Search for the cell housing the specified text and yield its (X, Y) center coordinate. 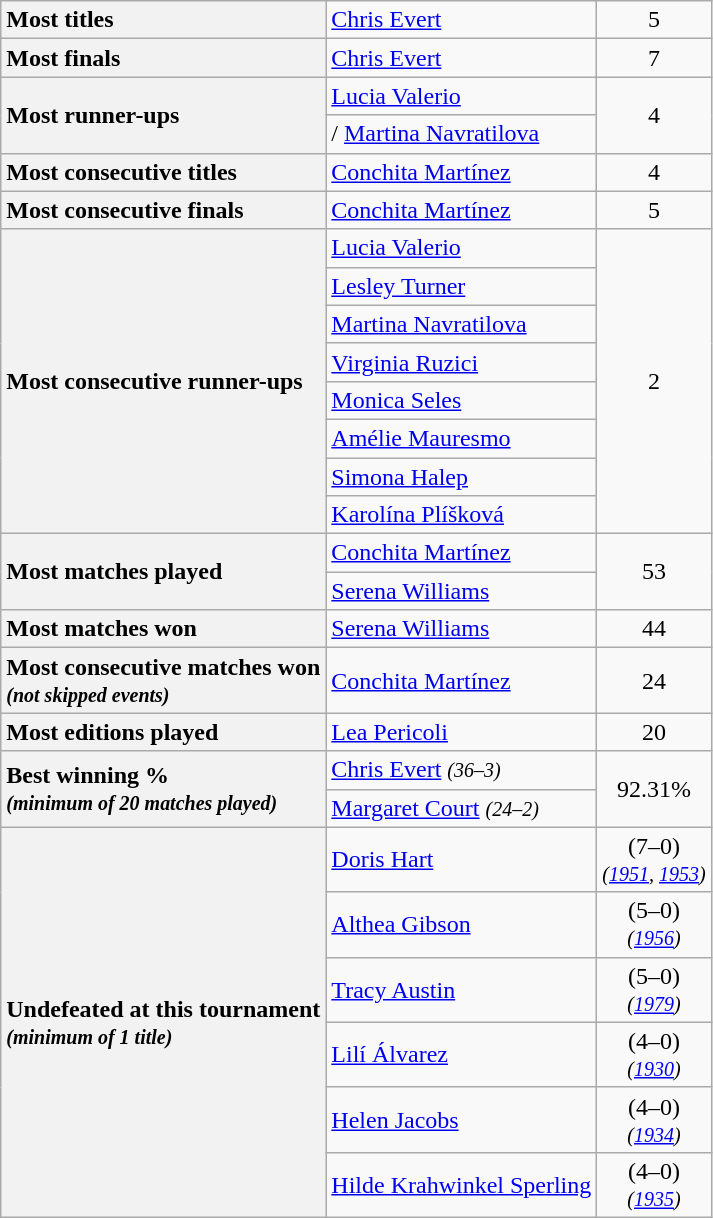
20 (654, 732)
Lesley Turner (462, 286)
Karolína Plíšková (462, 515)
Chris Evert (36–3) (462, 770)
Most matches played (164, 572)
(7–0)(1951, 1953) (654, 860)
Helen Jacobs (462, 1120)
Most runner-ups (164, 115)
(5–0)(1979) (654, 990)
Undefeated at this tournament(minimum of 1 title) (164, 1022)
Monica Seles (462, 400)
(5–0)(1956) (654, 924)
Martina Navratilova (462, 324)
Simona Halep (462, 477)
Margaret Court (24–2) (462, 808)
2 (654, 381)
Most matches won (164, 629)
Most consecutive titles (164, 172)
24 (654, 680)
Lea Pericoli (462, 732)
Best winning %(minimum of 20 matches played) (164, 789)
7 (654, 58)
Amélie Mauresmo (462, 438)
Hilde Krahwinkel Sperling (462, 1184)
/ Martina Navratilova (462, 134)
Most consecutive matches won(not skipped events) (164, 680)
Lilí Álvarez (462, 1054)
Althea Gibson (462, 924)
Most finals (164, 58)
Most consecutive runner-ups (164, 381)
Most consecutive finals (164, 210)
(4–0)(1934) (654, 1120)
Tracy Austin (462, 990)
Doris Hart (462, 860)
Virginia Ruzici (462, 362)
Most titles (164, 20)
(4–0)(1930) (654, 1054)
(4–0)(1935) (654, 1184)
92.31% (654, 789)
Most editions played (164, 732)
53 (654, 572)
44 (654, 629)
